Provide the [x, y] coordinate of the cell's center where the given text is located.  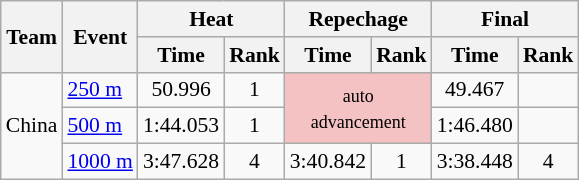
50.996 [181, 90]
3:38.448 [475, 162]
autoadvancement [358, 108]
250 m [100, 90]
1:44.053 [181, 126]
1000 m [100, 162]
Team [32, 36]
49.467 [475, 90]
China [32, 126]
3:40.842 [328, 162]
3:47.628 [181, 162]
1:46.480 [475, 126]
Event [100, 36]
500 m [100, 126]
Heat [212, 19]
Repechage [358, 19]
Final [506, 19]
